Output the [x, y] coordinate of the center of the cell containing the given text.  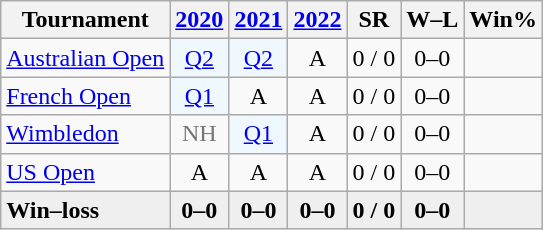
Australian Open [86, 58]
Wimbledon [86, 134]
Win% [504, 20]
2022 [318, 20]
French Open [86, 96]
Win–loss [86, 210]
SR [374, 20]
2020 [200, 20]
W–L [432, 20]
2021 [258, 20]
NH [200, 134]
Tournament [86, 20]
US Open [86, 172]
